Determine the (x, y) coordinate at the center of the cell enclosing the given text.  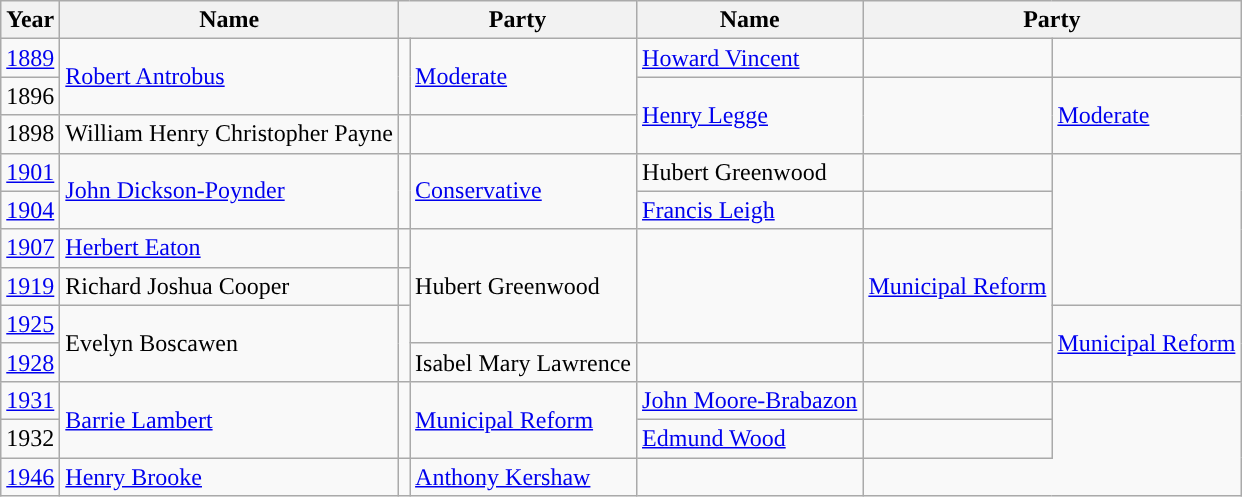
Howard Vincent (750, 58)
1907 (30, 248)
Richard Joshua Cooper (230, 286)
1898 (30, 134)
1946 (30, 477)
Francis Leigh (750, 210)
1896 (30, 96)
Anthony Kershaw (524, 477)
1931 (30, 400)
Edmund Wood (750, 438)
1901 (30, 172)
Henry Brooke (230, 477)
1904 (30, 210)
1925 (30, 324)
Herbert Eaton (230, 248)
Barrie Lambert (230, 419)
Year (30, 20)
1928 (30, 362)
Evelyn Boscawen (230, 343)
1919 (30, 286)
1932 (30, 438)
John Moore-Brabazon (750, 400)
William Henry Christopher Payne (230, 134)
Isabel Mary Lawrence (524, 362)
Robert Antrobus (230, 77)
1889 (30, 58)
Conservative (524, 191)
John Dickson-Poynder (230, 191)
Henry Legge (750, 115)
